Identify which cell holds the provided text, then report its [x, y] central coordinate. 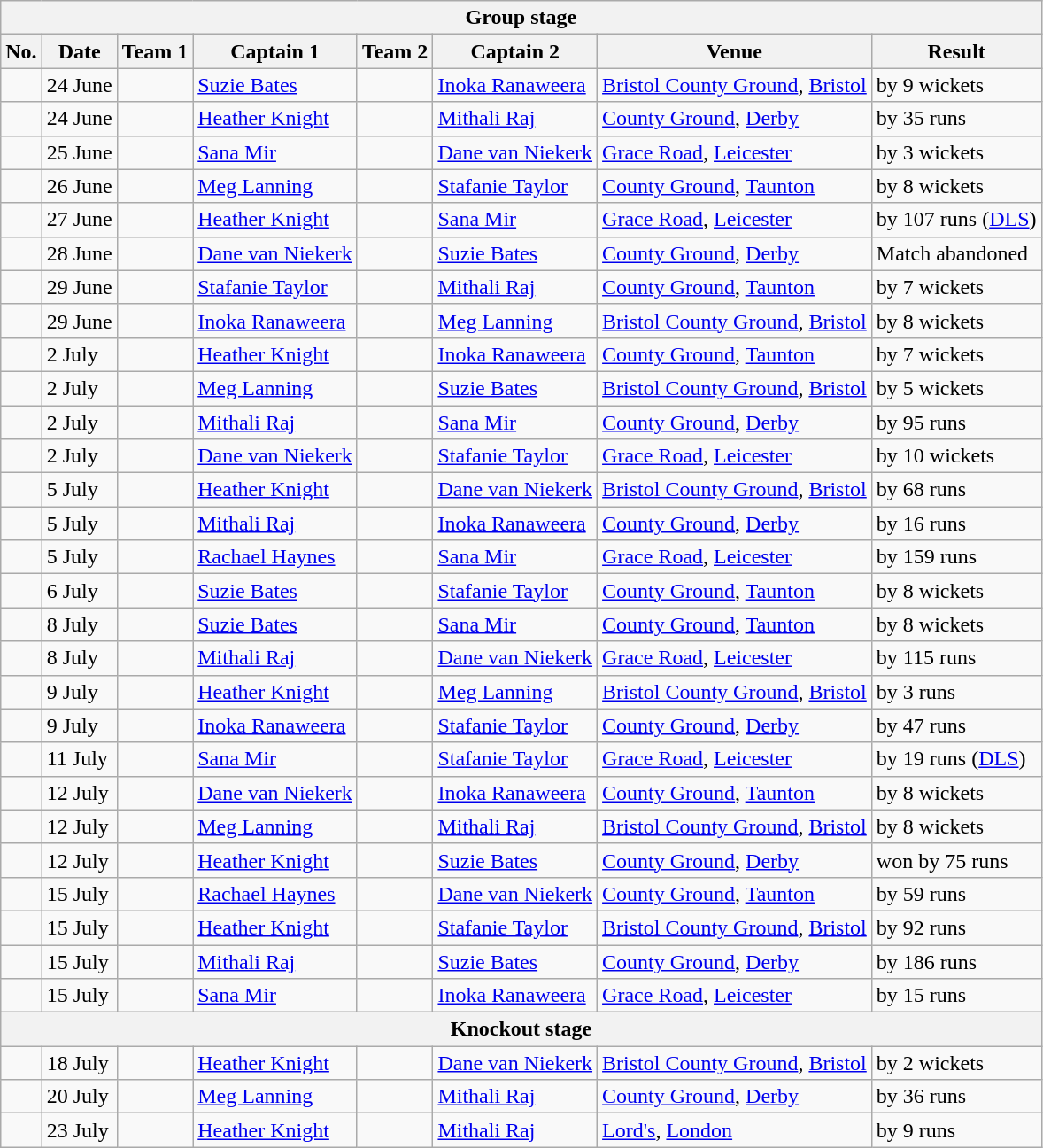
Result [956, 51]
Venue [735, 51]
by 47 runs [956, 725]
26 June [80, 186]
by 35 runs [956, 119]
25 June [80, 152]
by 10 wickets [956, 456]
28 June [80, 253]
Knockout stage [521, 1029]
27 June [80, 220]
by 68 runs [956, 490]
Captain 2 [515, 51]
23 July [80, 1130]
by 2 wickets [956, 1063]
by 5 wickets [956, 388]
20 July [80, 1097]
by 95 runs [956, 423]
by 107 runs (DLS) [956, 220]
Match abandoned [956, 253]
Team 1 [155, 51]
by 3 wickets [956, 152]
by 36 runs [956, 1097]
6 July [80, 591]
by 92 runs [956, 927]
by 186 runs [956, 961]
Lord's, London [735, 1130]
by 159 runs [956, 557]
by 9 wickets [956, 85]
by 16 runs [956, 524]
by 59 runs [956, 894]
by 19 runs (DLS) [956, 759]
No. [21, 51]
by 115 runs [956, 658]
18 July [80, 1063]
Team 2 [395, 51]
by 9 runs [956, 1130]
11 July [80, 759]
Date [80, 51]
Group stage [521, 18]
Captain 1 [275, 51]
by 15 runs [956, 996]
by 3 runs [956, 692]
won by 75 runs [956, 860]
